Detect which cell encompasses the target text, then output its (x, y) center coordinate. 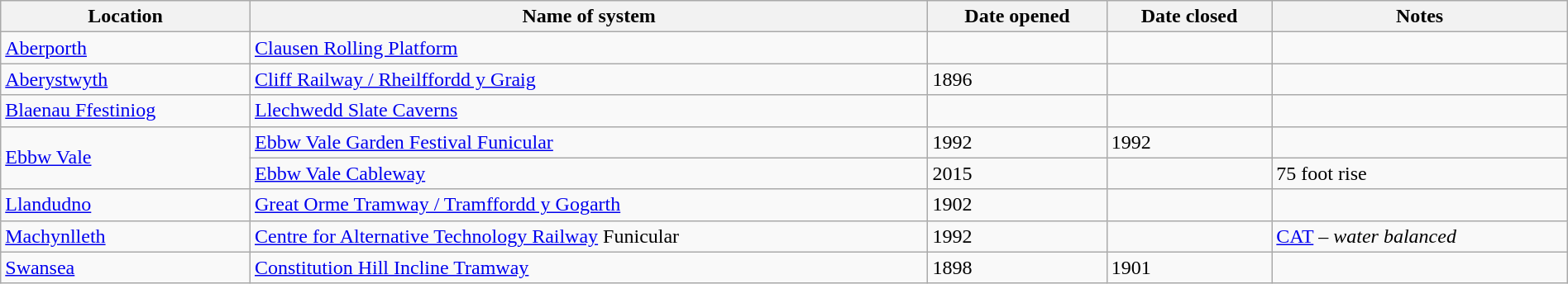
Swansea (126, 267)
1896 (1017, 79)
Blaenau Ffestiniog (126, 111)
Constitution Hill Incline Tramway (589, 267)
Aberystwyth (126, 79)
Centre for Alternative Technology Railway Funicular (589, 236)
Cliff Railway / Rheilffordd y Graig (589, 79)
Llandudno (126, 205)
1898 (1017, 267)
2015 (1017, 173)
Date closed (1189, 17)
1902 (1017, 205)
Ebbw Vale Garden Festival Funicular (589, 142)
Name of system (589, 17)
Aberporth (126, 48)
75 foot rise (1419, 173)
Great Orme Tramway / Tramffordd y Gogarth (589, 205)
Machynlleth (126, 236)
1901 (1189, 267)
Ebbw Vale Cableway (589, 173)
CAT – water balanced (1419, 236)
Notes (1419, 17)
Location (126, 17)
Clausen Rolling Platform (589, 48)
Llechwedd Slate Caverns (589, 111)
Ebbw Vale (126, 158)
Date opened (1017, 17)
